Extract the [x, y] coordinate from the center of the cell holding the provided text.  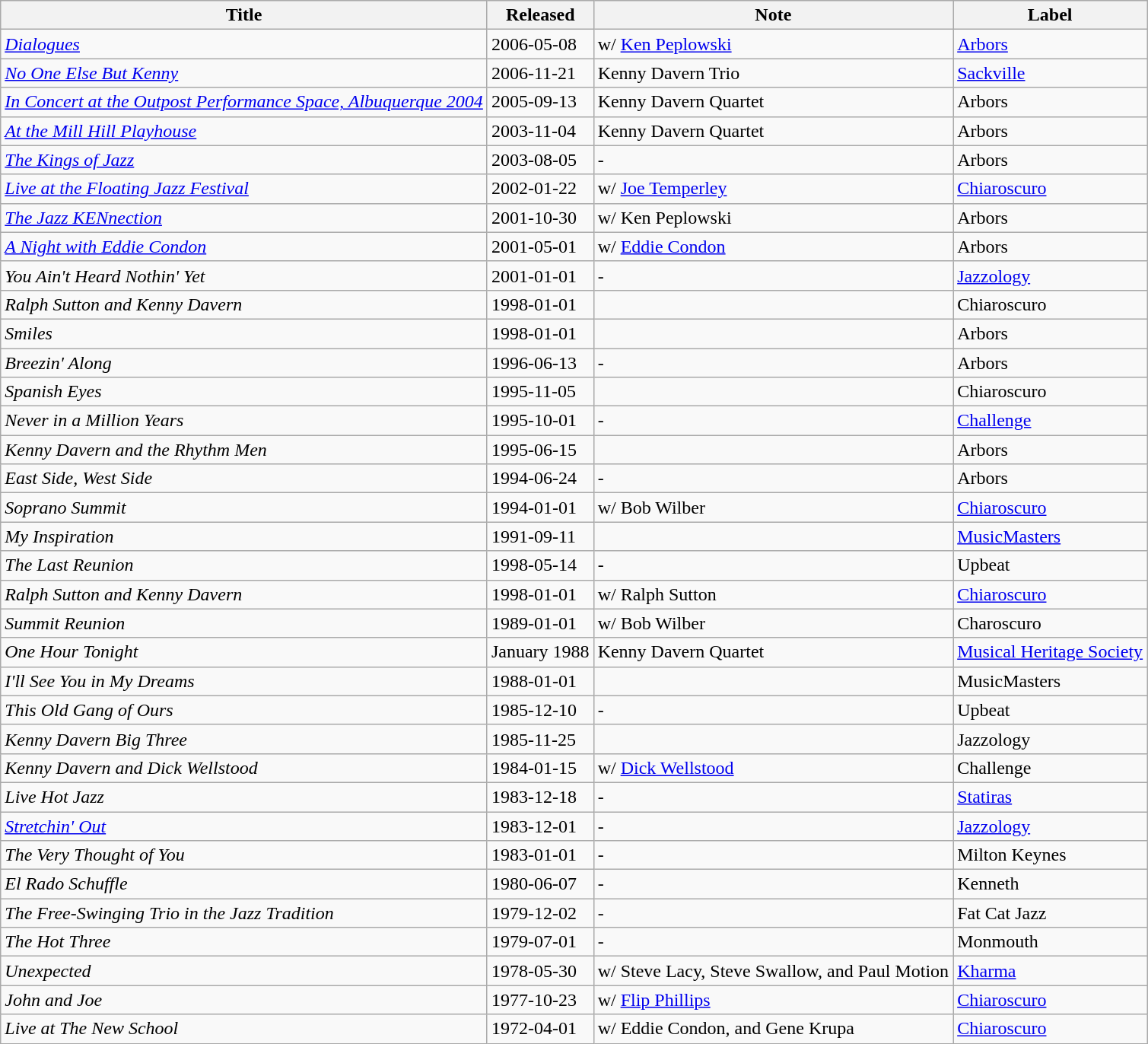
2006-05-08 [540, 44]
1995-10-01 [540, 421]
w/ Flip Phillips [773, 1000]
1998-05-14 [540, 565]
2001-01-01 [540, 275]
Never in a Million Years [244, 421]
1988-01-01 [540, 681]
My Inspiration [244, 536]
Released [540, 15]
1994-01-01 [540, 508]
Label [1050, 15]
1989-01-01 [540, 623]
Summit Reunion [244, 623]
1983-12-18 [540, 797]
The Last Reunion [244, 565]
w/ Ralph Sutton [773, 594]
2002-01-22 [540, 189]
Kharma [1050, 971]
The Kings of Jazz [244, 160]
John and Joe [244, 1000]
Unexpected [244, 971]
East Side, West Side [244, 479]
w/ Eddie Condon [773, 247]
1979-07-01 [540, 942]
Milton Keynes [1050, 855]
1977-10-23 [540, 1000]
1983-01-01 [540, 855]
Monmouth [1050, 942]
1985-11-25 [540, 739]
Kenneth [1050, 884]
Charoscuro [1050, 623]
This Old Gang of Ours [244, 710]
The Hot Three [244, 942]
A Night with Eddie Condon [244, 247]
Breezin' Along [244, 363]
One Hour Tonight [244, 652]
I'll See You in My Dreams [244, 681]
2003-08-05 [540, 160]
Spanish Eyes [244, 392]
Kenny Davern Big Three [244, 739]
Dialogues [244, 44]
1995-11-05 [540, 392]
Title [244, 15]
Kenny Davern and the Rhythm Men [244, 450]
Stretchin' Out [244, 826]
In Concert at the Outpost Performance Space, Albuquerque 2004 [244, 102]
The Free-Swinging Trio in the Jazz Tradition [244, 913]
1991-09-11 [540, 536]
At the Mill Hill Playhouse [244, 131]
w/ Eddie Condon, and Gene Krupa [773, 1029]
1979-12-02 [540, 913]
1995-06-15 [540, 450]
1972-04-01 [540, 1029]
1985-12-10 [540, 710]
Fat Cat Jazz [1050, 913]
2001-10-30 [540, 218]
2001-05-01 [540, 247]
w/ Joe Temperley [773, 189]
Kenny Davern Trio [773, 73]
1983-12-01 [540, 826]
Musical Heritage Society [1050, 652]
Kenny Davern and Dick Wellstood [244, 768]
No One Else But Kenny [244, 73]
Soprano Summit [244, 508]
The Jazz KENnection [244, 218]
1994-06-24 [540, 479]
Sackville [1050, 73]
1978-05-30 [540, 971]
El Rado Schuffle [244, 884]
1984-01-15 [540, 768]
Note [773, 15]
Live Hot Jazz [244, 797]
Live at The New School [244, 1029]
w/ Steve Lacy, Steve Swallow, and Paul Motion [773, 971]
1980-06-07 [540, 884]
The Very Thought of You [244, 855]
You Ain't Heard Nothin' Yet [244, 275]
Smiles [244, 333]
Live at the Floating Jazz Festival [244, 189]
2006-11-21 [540, 73]
w/ Dick Wellstood [773, 768]
2003-11-04 [540, 131]
2005-09-13 [540, 102]
1996-06-13 [540, 363]
January 1988 [540, 652]
Statiras [1050, 797]
